Extract the (x, y) coordinate from the center of the cell holding the provided text.  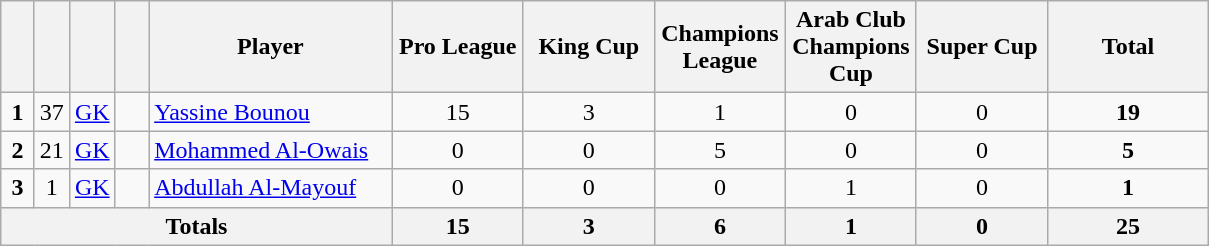
Pro League (458, 47)
19 (1128, 112)
Player (271, 47)
Super Cup (982, 47)
Abdullah Al-Mayouf (271, 188)
Totals (196, 226)
Champions League (720, 47)
2 (18, 150)
Arab Club Champions Cup (850, 47)
25 (1128, 226)
Total (1128, 47)
21 (52, 150)
Mohammed Al-Owais (271, 150)
King Cup (588, 47)
6 (720, 226)
37 (52, 112)
Yassine Bounou (271, 112)
